Locate the cell with the specified text and output its (x, y) center coordinate. 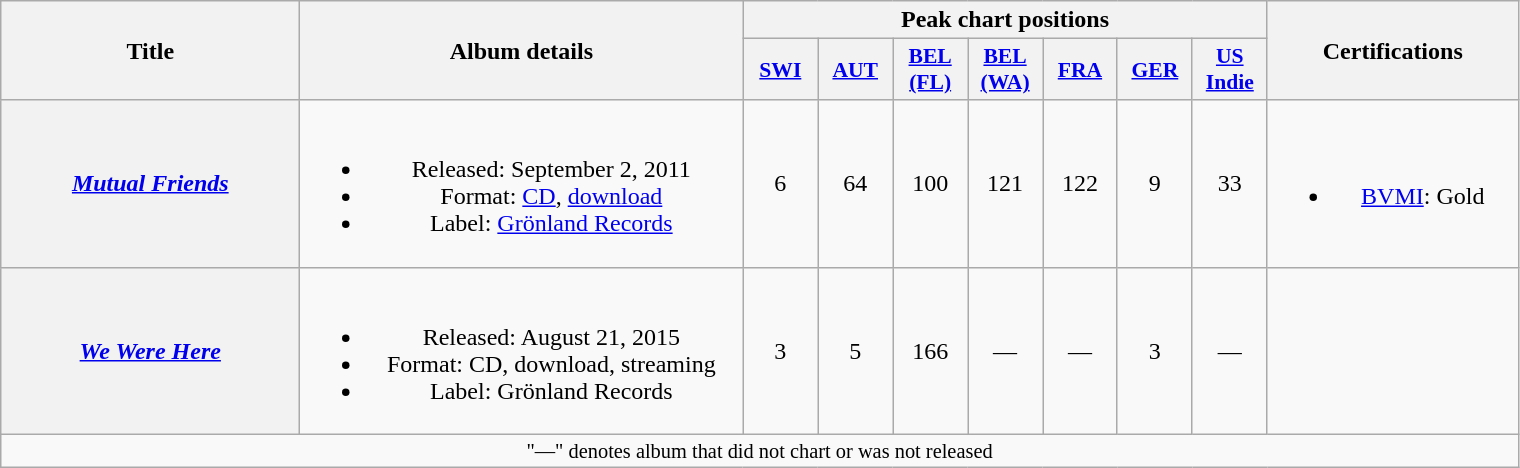
5 (856, 350)
Album details (522, 50)
Released: September 2, 2011Format: CD, downloadLabel: Grönland Records (522, 184)
FRA (1080, 70)
Title (150, 50)
121 (1006, 184)
SWI (780, 70)
33 (1230, 184)
BEL(WA) (1006, 70)
US Indie (1230, 70)
Certifications (1392, 50)
BEL(FL) (930, 70)
9 (1154, 184)
Released: August 21, 2015Format: CD, download, streamingLabel: Grönland Records (522, 350)
GER (1154, 70)
We Were Here (150, 350)
64 (856, 184)
Peak chart positions (1005, 20)
166 (930, 350)
AUT (856, 70)
6 (780, 184)
100 (930, 184)
BVMI: Gold (1392, 184)
Mutual Friends (150, 184)
122 (1080, 184)
"—" denotes album that did not chart or was not released (760, 451)
